For the text-containing cell, return its midpoint in (x, y) coordinate format. 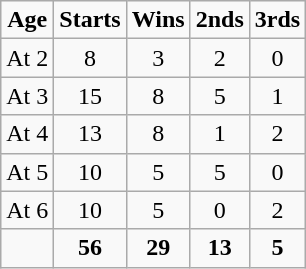
Age (28, 20)
29 (158, 248)
56 (90, 248)
At 6 (28, 210)
Starts (90, 20)
15 (90, 96)
At 4 (28, 134)
Wins (158, 20)
At 3 (28, 96)
2nds (220, 20)
3 (158, 58)
At 2 (28, 58)
At 5 (28, 172)
3rds (277, 20)
